Pinpoint the cell where the given text exists, returning its (x, y) midpoint coordinate. 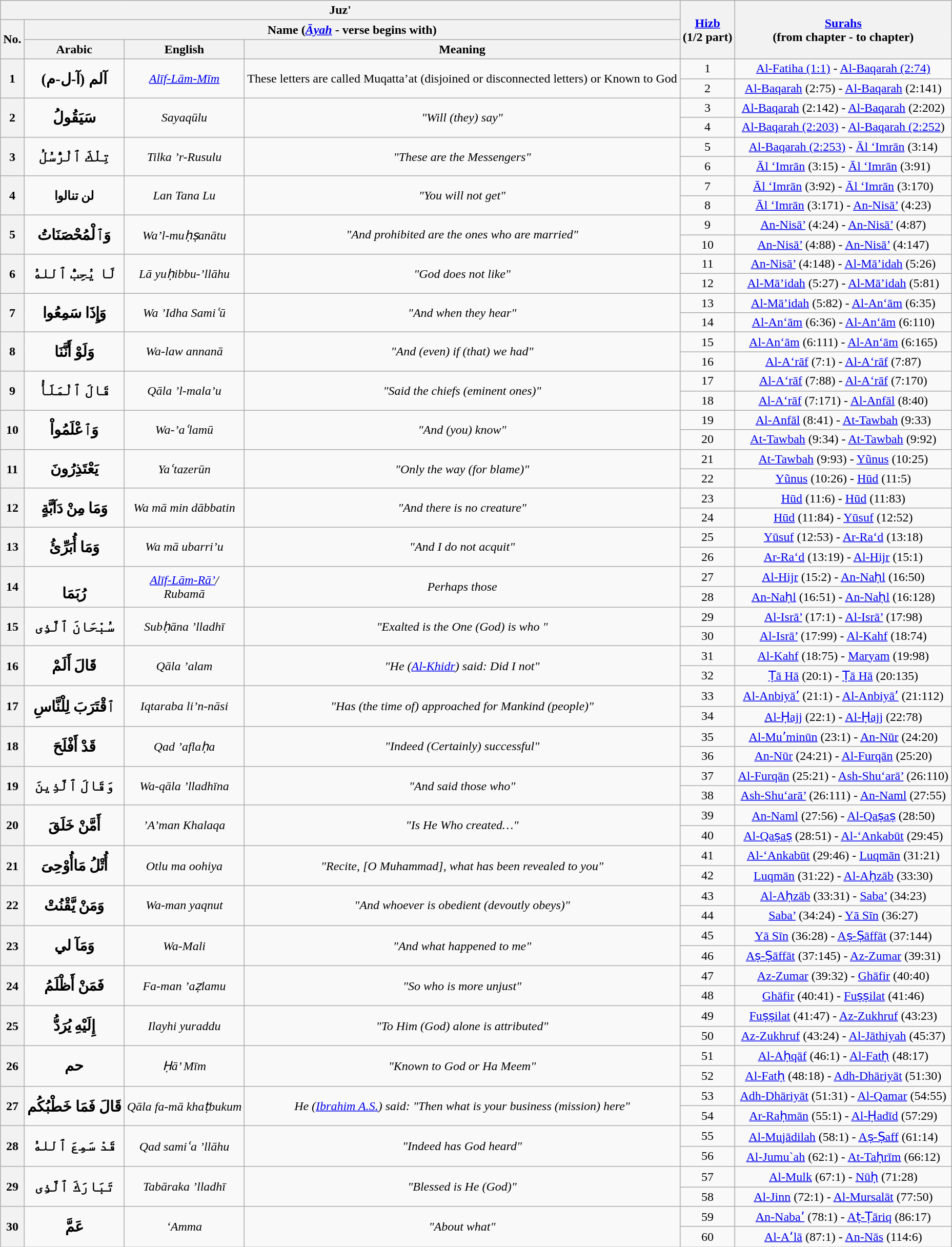
Al-Baqarah (2:142) - Al-Baqarah (2:202) (843, 108)
Al-Jinn (72:1) - Al-Mursalāt (77:50) (843, 1196)
An-Naml (27:56) - Al-Qaṣaṣ (28:50) (843, 815)
42 (707, 876)
An-Nabaʼ (78:1) - Aṭ-Ṭāriq (86:17) (843, 1217)
At-Tawbah (9:34) - At-Tawbah (9:92) (843, 439)
Al-Aḥqāf (46:1) - Al-Fatḥ (48:17) (843, 1056)
Alīf-Lām-Rā’/Rubamā (185, 587)
"These are the Messengers" (462, 156)
Wa-’aʿlamū (185, 430)
Saba’ (34:24) - Yā Sīn (36:27) (843, 916)
لَا يُحِبُّ ٱللهُ (74, 274)
Al-Muʼminūn (23:1) - An-Nūr (24:20) (843, 737)
رُبَمَا (74, 587)
32 (707, 676)
At-Tawbah (9:93) - Yũnus (10:25) (843, 459)
"God does not like" (462, 274)
Perhaps those (462, 587)
‘Amma (185, 1226)
’A’man Khalaqa (185, 826)
Wa ’Idha Samiʿū (185, 313)
Wa-Mali (185, 946)
"Known to God or Ha Meem" (462, 1065)
وَمَا مِنْ دَآبَّةٍ (74, 508)
An-Nisā’ (4:88) - An-Nisā’ (4:147) (843, 245)
Al-Anbiyāʼ (21:1) - Al-Anbiyāʼ (21:112) (843, 696)
Al-Fatiha (1:1) - Al-Baqarah (2:74) (843, 69)
"Exalted is the One (God) is who " (462, 627)
لن تنالوا (74, 195)
"Only the way (for blame)" (462, 469)
"Indeed has God heard" (462, 1147)
47 (707, 976)
"And what happened to me" (462, 946)
قَدْ أَفْلَحَ (74, 747)
"To Him (God) alone is attributed" (462, 1025)
"About what" (462, 1226)
English (185, 49)
Yūsuf (12:53) - Ar-Ra‘d (13:18) (843, 537)
Name (Āyah - verse begins with) (352, 30)
"Indeed (Certainly) successful" (462, 747)
"And when they hear" (462, 313)
Adh-Dhāriyāt (51:31) - Al-Qamar (54:55) (843, 1096)
وَقَالَ ٱلَّذِينَ (74, 786)
Ghāfir (40:41) - Fuṣṣilat (41:46) (843, 996)
Wa mā ubarri’u (185, 547)
40 (707, 836)
Al-Baqarah (2:253) - Āl ‘Imrān (3:14) (843, 147)
"Recite, [O Muhammad], what has been revealed to you" (462, 866)
53 (707, 1096)
"And (even) if (that) we had" (462, 352)
Ṭā Hā (20:1) - Ṭā Hā (20:135) (843, 676)
34 (707, 716)
Al-Mā’idah (5:82) - Al-An‘ām (6:35) (843, 303)
Al-Kahf (18:75) - Maryam (19:98) (843, 656)
Al-Mā’idah (5:27) - Al-Mā’idah (5:81) (843, 284)
"So who is more unjust" (462, 986)
An-Nisā’ (4:148) - Al-Mā’idah (5:26) (843, 264)
Al-Furqān (25:21) - Ash-Shu‘arā’ (26:110) (843, 776)
No. (12, 39)
55 (707, 1136)
Lā yuḥibbu-’llāhu (185, 274)
56 (707, 1156)
"He (Al-Khidr) said: Did I not" (462, 666)
Al-A‘rāf (7:88) - Al-A‘rāf (7:170) (843, 381)
51 (707, 1056)
وَٱعْلَمُواْ (74, 430)
52 (707, 1076)
Otlu ma oohiya (185, 866)
54 (707, 1116)
يَعْتَذِرُونَ (74, 469)
وَمَنْ يَّقْنُتْ (74, 906)
Wa-law annanā (185, 352)
Al-Aʻlā (87:1) - An-Nās (114:6) (843, 1237)
Hizb(1/2 part) (707, 30)
Tabāraka ’lladhī (185, 1186)
Qad ’aflaḥa (185, 747)
"Is He Who created…" (462, 826)
Āl ‘Imrān (3:171) - An-Nisā’ (4:23) (843, 205)
49 (707, 1016)
43 (707, 896)
48 (707, 996)
Az-Zukhruf (43:24) - Al-Jāthiyah (45:37) (843, 1036)
Āl ‘Imrān (3:15) - Āl ‘Imrān (3:91) (843, 166)
Qāla ’l-mala’u (185, 391)
وَمَآ لي (74, 946)
Yā Sīn (36:28) - Aṣ-Ṣāffāt (37:144) (843, 936)
Luqmān (31:22) - Al-Aḥzāb (33:30) (843, 876)
Al-Fatḥ (48:18) - Adh-Dhāriyāt (51:30) (843, 1076)
تَبَارَكَ ٱلَّذِى (74, 1186)
"You will not get" (462, 195)
58 (707, 1196)
46 (707, 956)
Tilka ’r-Rusulu (185, 156)
Yũnus (10:26) - Hūd (11:5) (843, 478)
Surahs(from chapter - to chapter) (843, 30)
Wa-qāla ’lladhīna (185, 786)
Al-Anfāl (8:41) - At-Tawbah (9:33) (843, 420)
Fuṣṣilat (41:47) - Az-Zukhruf (43:23) (843, 1016)
سُبْحَانَ ٱلَّذِى (74, 627)
An-Nisā’ (4:24) - An-Nisā’ (4:87) (843, 225)
Hūd (11:84) - Yūsuf (12:52) (843, 517)
He (Ibrahim A.S.) said: "Then what is your business (mission) here" (462, 1106)
Iqtaraba li’n-nāsi (185, 706)
تِلْكَ ٱلْرُّسُلُ (74, 156)
Al-Aḥzāb (33:31) - Saba’ (34:23) (843, 896)
37 (707, 776)
قَدْ سَمِعَ ٱللهُ (74, 1147)
Qāla ’alam (185, 666)
Ḥā’ Mīm (185, 1065)
These letters are called Muqatta’at (disjoined or disconnected letters) or Known to God (462, 78)
Al-Baqarah (2:203) - Al-Baqarah (2:252) (843, 127)
59 (707, 1217)
41 (707, 855)
"And I do not acquit" (462, 547)
An-Nūr (24:21) - Al-Furqān (25:20) (843, 756)
Al-‘Ankabūt (29:46) - Luqmān (31:21) (843, 855)
Al-Isrā’ (17:1) - Al-Isrā’ (17:98) (843, 617)
ِAl-Ḥajj (22:1) - Al-Ḥajj (22:78) (843, 716)
Wa-man yaqnut (185, 906)
Qad samiʿa ’llāhu (185, 1147)
Subḥāna ’lladhī (185, 627)
"And (you) know" (462, 430)
Al-Baqarah (2:75) - Al-Baqarah (2:141) (843, 88)
"And there is no creature" (462, 508)
"And whoever is obedient (devoutly obeys)" (462, 906)
ٱقْتَرَبَ لِلْنَّاسِ (74, 706)
عَمَّ (74, 1226)
Arabic (74, 49)
وَلَوْ أَنَّنَا (74, 352)
حم (74, 1065)
قَالَ ٱلْمَلَأُ (74, 391)
Al-Mulk (67:1) - Nūḥ (71:28) (843, 1177)
إِلَيْهِ يُرَدُّ (74, 1025)
قَالَ فَمَا خَطْبُكُم (74, 1106)
(آلم (آ-ل-م (74, 78)
وَمَا أُبَرِّئُ (74, 547)
Al-Hijr (15:2) - An-Naḥl (16:50) (843, 577)
Āl ‘Imrān (3:92) - Āl ‘Imrān (3:170) (843, 186)
Wa mā min dābbatin (185, 508)
31 (707, 656)
"And prohibited are the ones who are married" (462, 234)
Al-Qaṣaṣ (28:51) - Al-‘Ankabūt (29:45) (843, 836)
"Has (the time of) approached for Mankind (people)" (462, 706)
33 (707, 696)
Ar-Ra‘d (13:19) - Al-Hijr (15:1) (843, 556)
Lan Tana Lu (185, 195)
"Said the chiefs (eminent ones)" (462, 391)
Wa’l-muḥṣanātu (185, 234)
44 (707, 916)
An-Naḥl (16:51) - An-Naḥl (16:128) (843, 597)
Al-An‘ām (6:36) - Al-An‘ām (6:110) (843, 323)
"Will (they) say" (462, 117)
45 (707, 936)
Al-A‘rāf (7:171) - Al-Anfāl (8:40) (843, 400)
50 (707, 1036)
Al-A‘rāf (7:1) - Al-A‘rāf (7:87) (843, 361)
أُتْلُ مَاأُوْحِیَ (74, 866)
35 (707, 737)
قَالَ أَلَمْ (74, 666)
Al-Isrā’ (17:99) - Al-Kahf (18:74) (843, 636)
وَٱلْمُحْصَنَاتُ (74, 234)
36 (707, 756)
Juz' (340, 10)
Ilayhi yuraddu (185, 1025)
Aṣ-Ṣāffāt (37:145) - Az-Zumar (39:31) (843, 956)
Alīf-Lām-Mīm (185, 78)
Qāla fa-mā khaṭbukum (185, 1106)
Sayaqūlu (185, 117)
Fa-man ’aẓlamu (185, 986)
Al-Mujādilah (58:1) - Aṣ-Ṣaff (61:14) (843, 1136)
سَيَقُولُ (74, 117)
Al-Jumu`ah (62:1) - At-Taḥrīm (66:12) (843, 1156)
"Blessed is He (God)" (462, 1186)
Yaʿtazerūn (185, 469)
"And said those who" (462, 786)
فَمَنْ أَظْلَمُ (74, 986)
39 (707, 815)
Meaning (462, 49)
60 (707, 1237)
38 (707, 795)
أَمَّنْ خَلَقَ (74, 826)
Hūd (11:6) - Hūd (11:83) (843, 498)
وَإِذَا سَمِعُوا (74, 313)
Ash-Shu‘arā’ (26:111) - An-Naml (27:55) (843, 795)
Al-An‘ām (6:111) - Al-An‘ām (6:165) (843, 342)
Az-Zumar (39:32) - Ghāfir (40:40) (843, 976)
Ar-Raḥmān (55:1) - Al-Ḥadīd (57:29) (843, 1116)
57 (707, 1177)
